Detect which cell encompasses the target text, then output its (x, y) center coordinate. 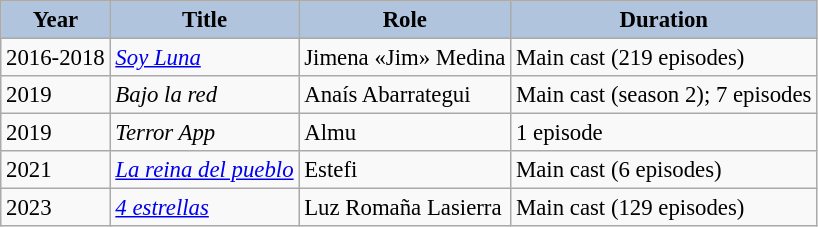
Luz Romaña Lasierra (405, 208)
2021 (56, 170)
Estefi (405, 170)
2016-2018 (56, 58)
Terror App (204, 133)
Anaís Abarrategui (405, 95)
Bajo la red (204, 95)
Soy Luna (204, 58)
Year (56, 20)
Role (405, 20)
Jimena «Jim» Medina (405, 58)
Title (204, 20)
La reina del pueblo (204, 170)
Main cast (219 episodes) (664, 58)
Main cast (6 episodes) (664, 170)
4 estrellas (204, 208)
Main cast (129 episodes) (664, 208)
Almu (405, 133)
Duration (664, 20)
Main cast (season 2); 7 episodes (664, 95)
1 episode (664, 133)
2023 (56, 208)
